Return (X, Y) of the center of cell containing provided text 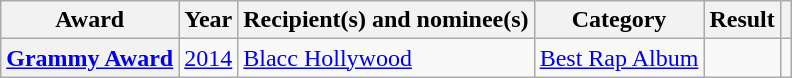
Award (90, 20)
2014 (208, 58)
Category (619, 20)
Year (208, 20)
Best Rap Album (619, 58)
Blacc Hollywood (386, 58)
Grammy Award (90, 58)
Recipient(s) and nominee(s) (386, 20)
Result (742, 20)
